Detect which cell encompasses the target text, then output its [x, y] center coordinate. 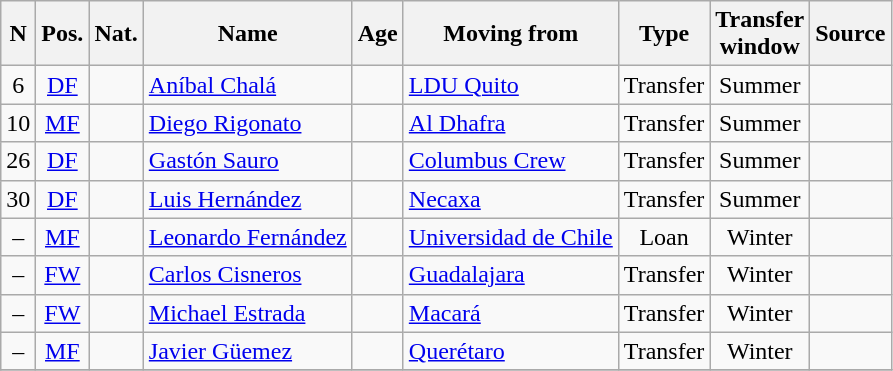
Type [664, 34]
Aníbal Chalá [248, 85]
Moving from [510, 34]
10 [18, 123]
Javier Güemez [248, 351]
26 [18, 161]
N [18, 34]
LDU Quito [510, 85]
Source [850, 34]
Querétaro [510, 351]
Necaxa [510, 199]
Guadalajara [510, 275]
Loan [664, 237]
Diego Rigonato [248, 123]
Al Dhafra [510, 123]
Macará [510, 313]
Carlos Cisneros [248, 275]
30 [18, 199]
6 [18, 85]
Gastón Sauro [248, 161]
Leonardo Fernández [248, 237]
Luis Hernández [248, 199]
Pos. [62, 34]
Transferwindow [760, 34]
Universidad de Chile [510, 237]
Columbus Crew [510, 161]
Age [378, 34]
Nat. [116, 34]
Michael Estrada [248, 313]
Name [248, 34]
